Determine the [x, y] coordinate at the center of the cell enclosing the given text.  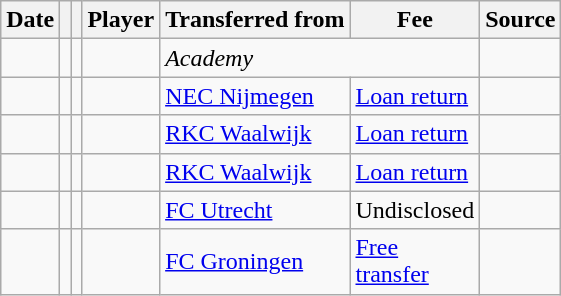
Undisclosed [415, 210]
FC Groningen [255, 262]
Academy [320, 58]
Fee [415, 20]
Transferred from [255, 20]
Date [30, 20]
FC Utrecht [255, 210]
NEC Nijmegen [255, 96]
Player [121, 20]
Free transfer [415, 262]
Source [520, 20]
